Search for the cell housing the specified text and yield its [x, y] center coordinate. 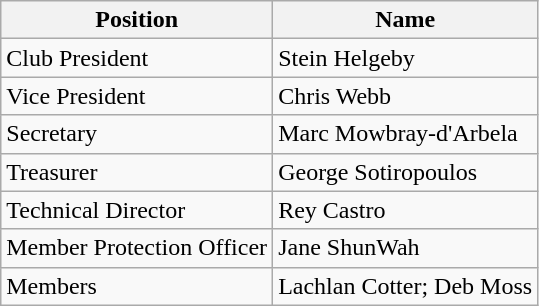
Secretary [137, 134]
Treasurer [137, 172]
Lachlan Cotter; Deb Moss [406, 286]
Members [137, 286]
Technical Director [137, 210]
Chris Webb [406, 96]
Position [137, 20]
Rey Castro [406, 210]
Vice President [137, 96]
Club President [137, 58]
Name [406, 20]
Member Protection Officer [137, 248]
Marc Mowbray-d'Arbela [406, 134]
Jane ShunWah [406, 248]
George Sotiropoulos [406, 172]
Stein Helgeby [406, 58]
